Locate the cell with the specified text and output its [x, y] center coordinate. 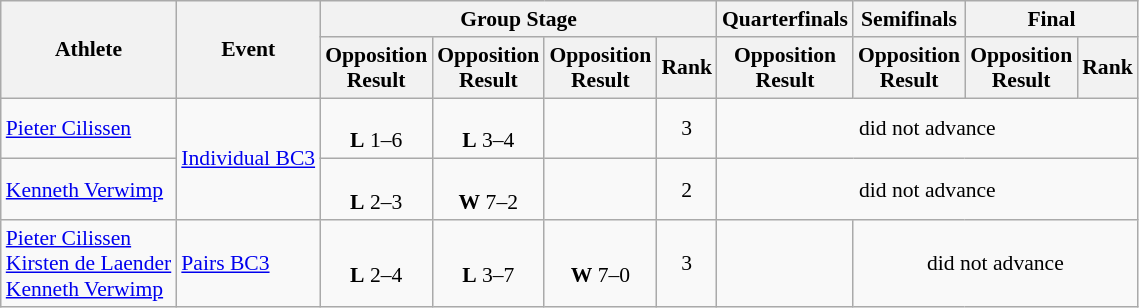
W 7–2 [488, 190]
L 3–4 [488, 128]
L 1–6 [376, 128]
Pieter CilissenKirsten de LaenderKenneth Verwimp [89, 264]
W 7–0 [600, 264]
Individual BC3 [248, 159]
Group Stage [518, 19]
Pieter Cilissen [89, 128]
L 3–7 [488, 264]
Quarterfinals [785, 19]
Athlete [89, 50]
L 2–4 [376, 264]
L 2–3 [376, 190]
2 [686, 190]
Kenneth Verwimp [89, 190]
Event [248, 50]
Pairs BC3 [248, 264]
Final [1052, 19]
Semifinals [909, 19]
